Provide the (X, Y) coordinate of the cell's center where the given text is located.  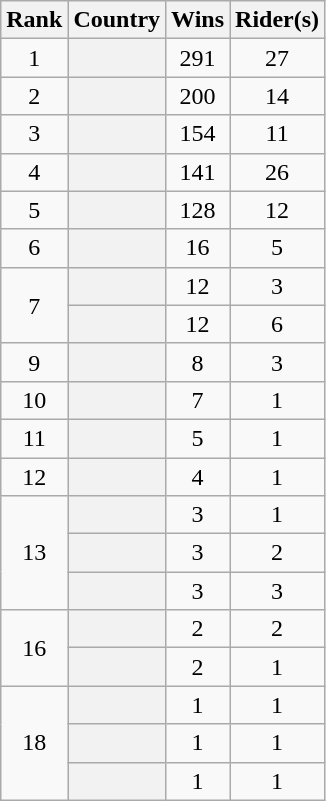
200 (198, 96)
Rider(s) (278, 20)
27 (278, 58)
Rank (34, 20)
154 (198, 134)
14 (278, 96)
10 (34, 400)
26 (278, 172)
141 (198, 172)
13 (34, 553)
128 (198, 210)
8 (198, 362)
Wins (198, 20)
291 (198, 58)
18 (34, 743)
9 (34, 362)
Country (117, 20)
